Determine the (x, y) coordinate at the center of the cell enclosing the given text.  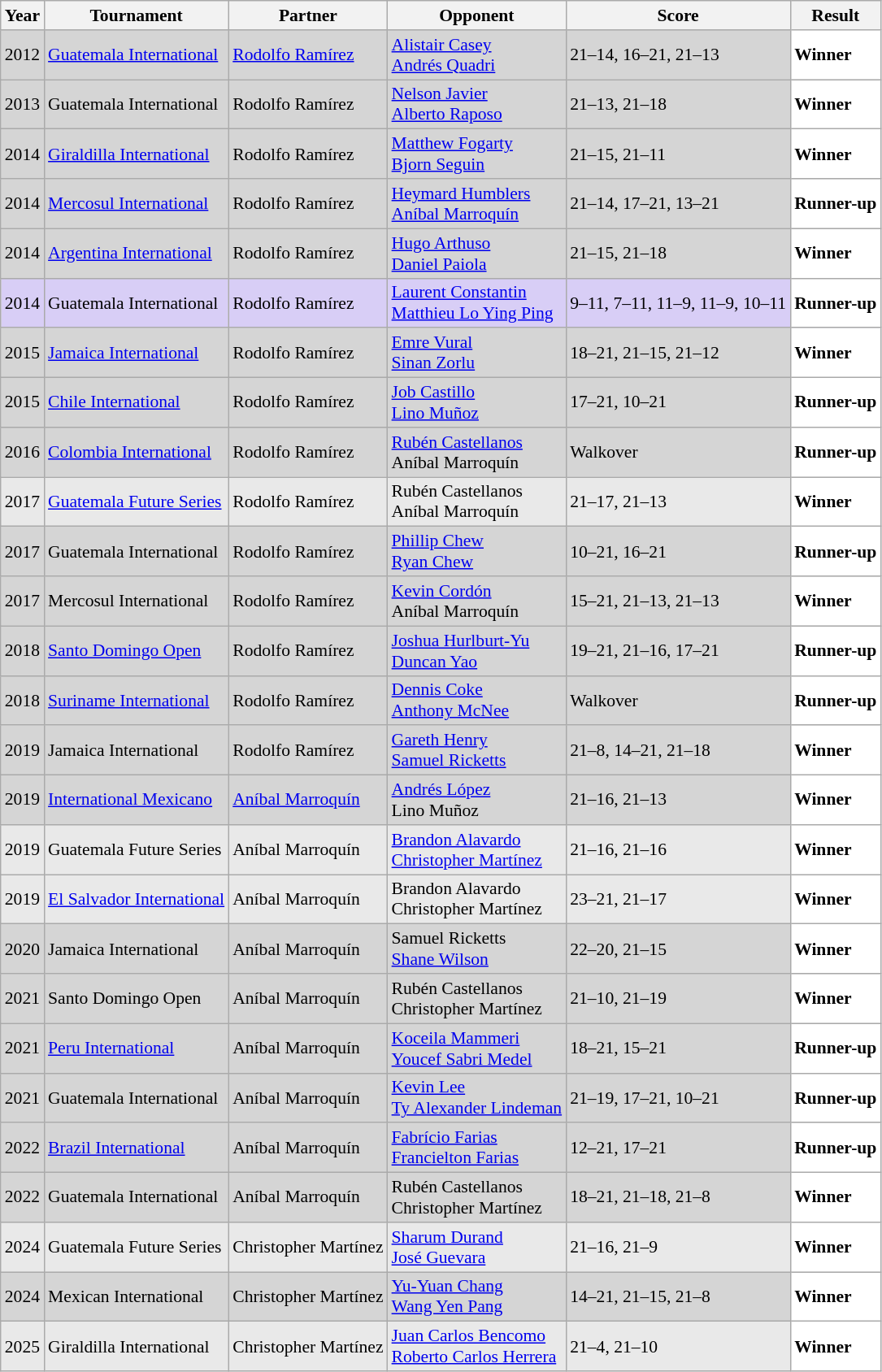
17–21, 10–21 (678, 403)
Tournament (137, 15)
18–21, 21–15, 21–12 (678, 353)
21–17, 21–13 (678, 502)
2020 (23, 949)
Yu-Yuan Chang Wang Yen Pang (477, 1297)
21–8, 14–21, 21–18 (678, 751)
2025 (23, 1346)
Kevin Cordón Aníbal Marroquín (477, 601)
19–21, 21–16, 17–21 (678, 650)
Argentina International (137, 254)
15–21, 21–13, 21–13 (678, 601)
Brazil International (137, 1148)
Laurent Constantin Matthieu Lo Ying Ping (477, 302)
Matthew Fogarty Bjorn Seguin (477, 154)
Nelson Javier Alberto Raposo (477, 104)
2013 (23, 104)
Suriname International (137, 701)
Fabrício Farias Francielton Farias (477, 1148)
18–21, 21–18, 21–8 (678, 1198)
Joshua Hurlburt-Yu Duncan Yao (477, 650)
Year (23, 15)
21–15, 21–11 (678, 154)
21–15, 21–18 (678, 254)
Peru International (137, 1049)
9–11, 7–11, 11–9, 11–9, 10–11 (678, 302)
Phillip Chew Ryan Chew (477, 551)
21–13, 21–18 (678, 104)
21–4, 21–10 (678, 1346)
Mexican International (137, 1297)
2012 (23, 55)
Koceila Mammeri Youcef Sabri Medel (477, 1049)
21–16, 21–16 (678, 850)
21–14, 16–21, 21–13 (678, 55)
21–10, 21–19 (678, 998)
21–16, 21–13 (678, 800)
Andrés López Lino Muñoz (477, 800)
Sharum Durand José Guevara (477, 1247)
21–19, 17–21, 10–21 (678, 1097)
Heymard Humblers Aníbal Marroquín (477, 203)
Alistair Casey Andrés Quadri (477, 55)
Dennis Coke Anthony McNee (477, 701)
Samuel Ricketts Shane Wilson (477, 949)
Partner (307, 15)
10–21, 16–21 (678, 551)
International Mexicano (137, 800)
Opponent (477, 15)
23–21, 21–17 (678, 899)
22–20, 21–15 (678, 949)
Juan Carlos Bencomo Roberto Carlos Herrera (477, 1346)
14–21, 21–15, 21–8 (678, 1297)
2016 (23, 452)
12–21, 17–21 (678, 1148)
Gareth Henry Samuel Ricketts (477, 751)
Score (678, 15)
Kevin Lee Ty Alexander Lindeman (477, 1097)
21–16, 21–9 (678, 1247)
Job Castillo Lino Muñoz (477, 403)
18–21, 15–21 (678, 1049)
El Salvador International (137, 899)
Result (836, 15)
Emre Vural Sinan Zorlu (477, 353)
Colombia International (137, 452)
21–14, 17–21, 13–21 (678, 203)
Chile International (137, 403)
Hugo Arthuso Daniel Paiola (477, 254)
